Locate the cell with the specified text and output its (X, Y) center coordinate. 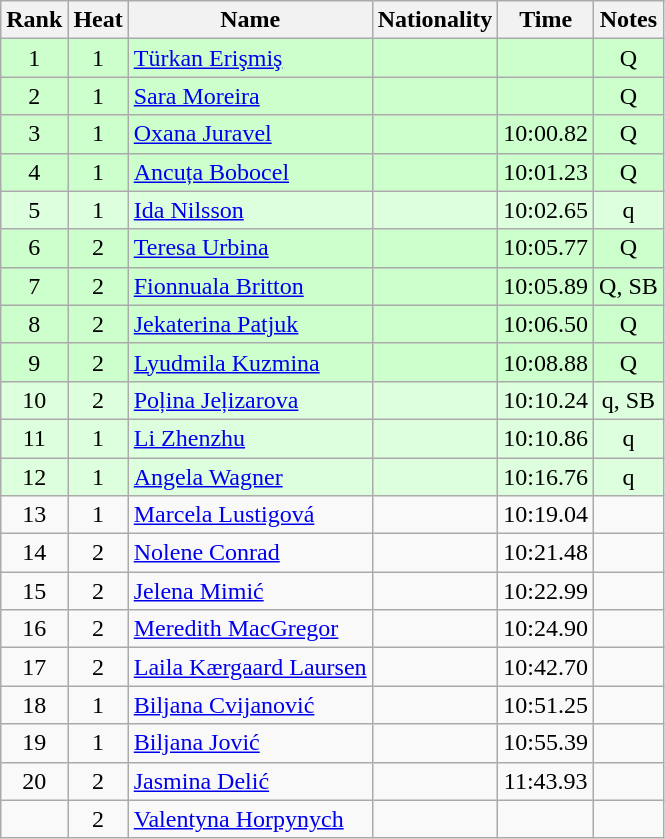
Jasmina Delić (250, 781)
19 (34, 743)
q, SB (629, 400)
Meredith MacGregor (250, 629)
16 (34, 629)
Jekaterina Patjuk (250, 324)
10:10.24 (546, 400)
Laila Kærgaard Laursen (250, 667)
10:10.86 (546, 438)
Q, SB (629, 286)
9 (34, 362)
10 (34, 400)
10:01.23 (546, 172)
10:19.04 (546, 515)
Ancuța Bobocel (250, 172)
Poļina Jeļizarova (250, 400)
Notes (629, 20)
Teresa Urbina (250, 248)
Heat (98, 20)
11 (34, 438)
13 (34, 515)
Biljana Cvijanović (250, 705)
10:06.50 (546, 324)
10:05.89 (546, 286)
Li Zhenzhu (250, 438)
Lyudmila Kuzmina (250, 362)
Ida Nilsson (250, 210)
Rank (34, 20)
10:24.90 (546, 629)
17 (34, 667)
10:22.99 (546, 591)
10:02.65 (546, 210)
Nationality (435, 20)
Fionnuala Britton (250, 286)
8 (34, 324)
11:43.93 (546, 781)
Marcela Lustigová (250, 515)
Oxana Juravel (250, 134)
18 (34, 705)
Time (546, 20)
Jelena Mimić (250, 591)
5 (34, 210)
7 (34, 286)
Angela Wagner (250, 477)
10:00.82 (546, 134)
10:16.76 (546, 477)
12 (34, 477)
Türkan Erişmiş (250, 58)
14 (34, 553)
10:51.25 (546, 705)
Sara Moreira (250, 96)
10:42.70 (546, 667)
10:08.88 (546, 362)
Name (250, 20)
10:05.77 (546, 248)
3 (34, 134)
15 (34, 591)
10:55.39 (546, 743)
Biljana Jović (250, 743)
Nolene Conrad (250, 553)
6 (34, 248)
Valentyna Horpynych (250, 819)
20 (34, 781)
10:21.48 (546, 553)
4 (34, 172)
